Return the [X, Y] coordinate for the center point of the cell that contains the specified text.  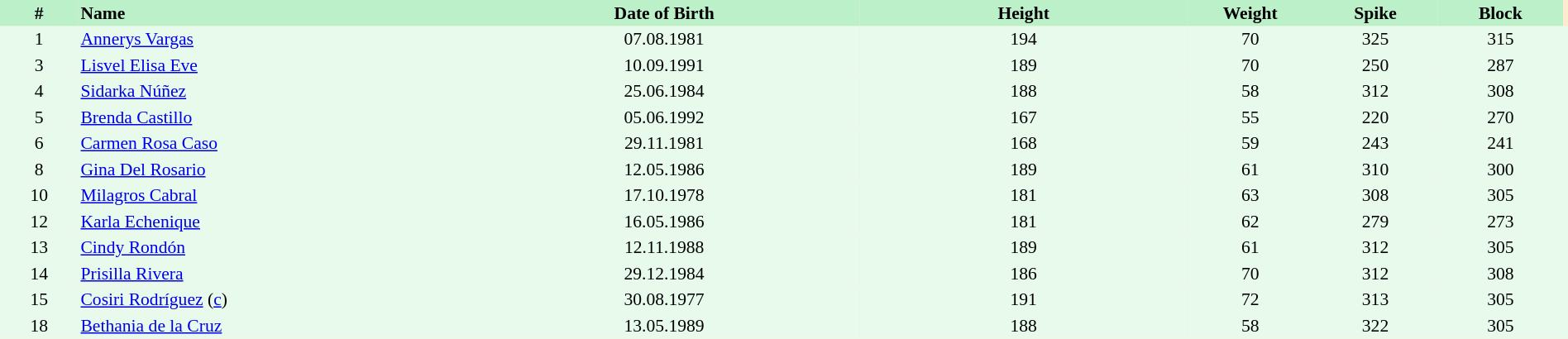
168 [1024, 144]
Block [1500, 13]
Cosiri Rodríguez (c) [273, 299]
243 [1374, 144]
55 [1250, 117]
8 [39, 169]
250 [1374, 65]
322 [1374, 326]
13.05.1989 [664, 326]
07.08.1981 [664, 40]
325 [1374, 40]
Sidarka Núñez [273, 91]
18 [39, 326]
5 [39, 117]
270 [1500, 117]
Weight [1250, 13]
12.11.1988 [664, 248]
Carmen Rosa Caso [273, 144]
Annerys Vargas [273, 40]
16.05.1986 [664, 222]
4 [39, 91]
279 [1374, 222]
194 [1024, 40]
300 [1500, 169]
Bethania de la Cruz [273, 326]
Prisilla Rivera [273, 274]
Name [273, 13]
167 [1024, 117]
29.12.1984 [664, 274]
Spike [1374, 13]
05.06.1992 [664, 117]
241 [1500, 144]
273 [1500, 222]
315 [1500, 40]
191 [1024, 299]
1 [39, 40]
Cindy Rondón [273, 248]
287 [1500, 65]
Lisvel Elisa Eve [273, 65]
13 [39, 248]
Height [1024, 13]
63 [1250, 195]
62 [1250, 222]
Date of Birth [664, 13]
14 [39, 274]
186 [1024, 274]
25.06.1984 [664, 91]
3 [39, 65]
Brenda Castillo [273, 117]
310 [1374, 169]
29.11.1981 [664, 144]
Karla Echenique [273, 222]
59 [1250, 144]
17.10.1978 [664, 195]
220 [1374, 117]
Milagros Cabral [273, 195]
10.09.1991 [664, 65]
Gina Del Rosario [273, 169]
313 [1374, 299]
12 [39, 222]
# [39, 13]
30.08.1977 [664, 299]
10 [39, 195]
12.05.1986 [664, 169]
15 [39, 299]
6 [39, 144]
72 [1250, 299]
